Return [X, Y] of the center of cell containing provided text 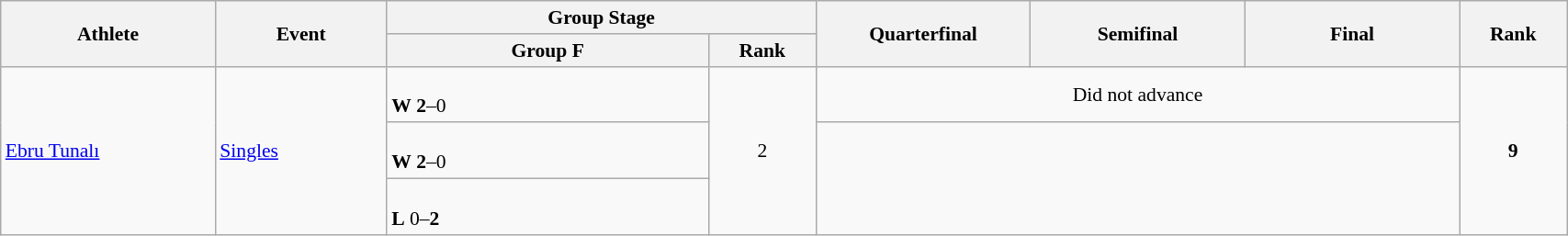
2 [762, 151]
Group F [547, 51]
Ebru Tunalı [108, 151]
Event [301, 33]
Quarterfinal [923, 33]
Group Stage [601, 17]
Semifinal [1138, 33]
Singles [301, 151]
Athlete [108, 33]
Final [1352, 33]
Did not advance [1137, 94]
L 0–2 [547, 208]
9 [1514, 151]
